Scan for the cell matching the given text and deliver its [x, y] coordinate at center. 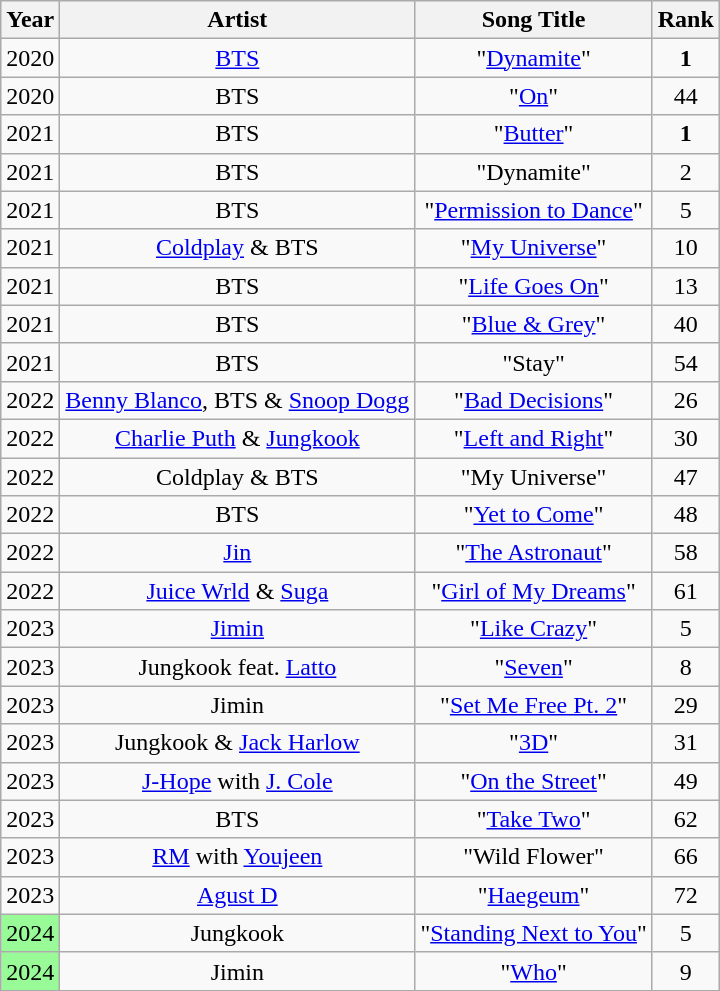
Benny Blanco, BTS & Snoop Dogg [238, 400]
"Take Two" [534, 819]
49 [686, 781]
"Standing Next to You" [534, 933]
"Wild Flower" [534, 857]
"Girl of My Dreams" [534, 591]
Song Title [534, 20]
62 [686, 819]
30 [686, 438]
"Set Me Free Pt. 2" [534, 705]
29 [686, 705]
"Life Goes On" [534, 286]
"Yet to Come" [534, 515]
"The Astronaut" [534, 553]
Year [30, 20]
Agust D [238, 895]
J-Hope with J. Cole [238, 781]
"Stay" [534, 362]
Jin [238, 553]
44 [686, 96]
61 [686, 591]
48 [686, 515]
"On" [534, 96]
Juice Wrld & Suga [238, 591]
"3D" [534, 743]
"On the Street" [534, 781]
9 [686, 971]
Jungkook [238, 933]
"Bad Decisions" [534, 400]
54 [686, 362]
"Haegeum" [534, 895]
Rank [686, 20]
"Butter" [534, 134]
47 [686, 477]
"Left and Right" [534, 438]
"Seven" [534, 667]
72 [686, 895]
Artist [238, 20]
58 [686, 553]
"Like Crazy" [534, 629]
"Who" [534, 971]
31 [686, 743]
"Permission to Dance" [534, 210]
66 [686, 857]
2 [686, 172]
8 [686, 667]
RM with Youjeen [238, 857]
Jungkook & Jack Harlow [238, 743]
40 [686, 324]
"Blue & Grey" [534, 324]
26 [686, 400]
10 [686, 248]
13 [686, 286]
Jungkook feat. Latto [238, 667]
Charlie Puth & Jungkook [238, 438]
